Determine the (x, y) coordinate at the center of the cell enclosing the given text.  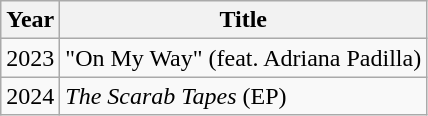
The Scarab Tapes (EP) (244, 96)
Title (244, 20)
2023 (30, 58)
Year (30, 20)
2024 (30, 96)
"On My Way" (feat. Adriana Padilla) (244, 58)
